Provide the [x, y] coordinate of the cell's center where the given text is located.  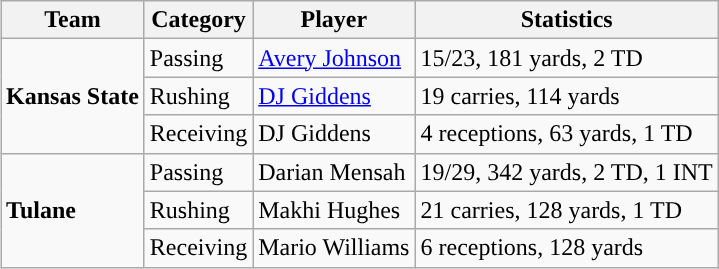
21 carries, 128 yards, 1 TD [566, 210]
19/29, 342 yards, 2 TD, 1 INT [566, 172]
Category [198, 20]
Kansas State [73, 96]
Mario Williams [334, 248]
Tulane [73, 210]
Avery Johnson [334, 58]
19 carries, 114 yards [566, 96]
6 receptions, 128 yards [566, 248]
15/23, 181 yards, 2 TD [566, 58]
4 receptions, 63 yards, 1 TD [566, 134]
Team [73, 20]
Player [334, 20]
Darian Mensah [334, 172]
Statistics [566, 20]
Makhi Hughes [334, 210]
